For the text-containing cell, return its midpoint in [x, y] coordinate format. 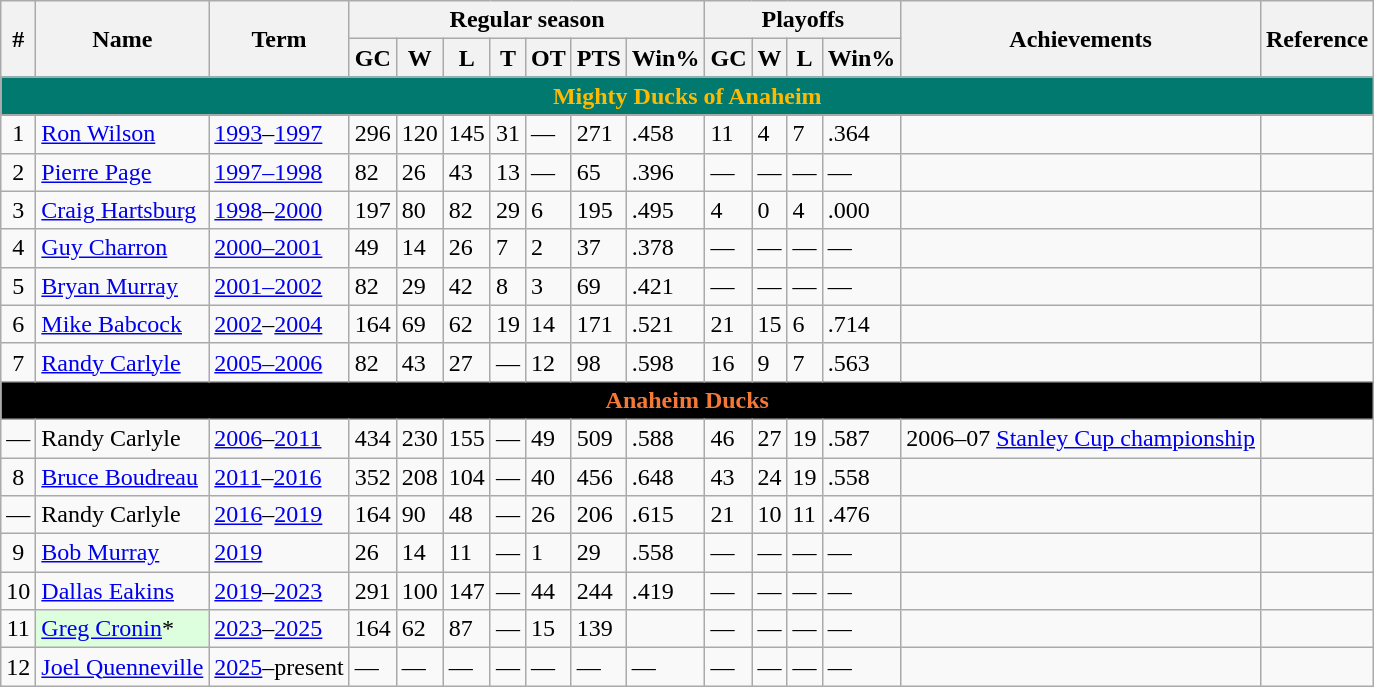
2025–present [279, 667]
24 [770, 477]
230 [420, 438]
Achievements [1081, 39]
.615 [666, 515]
.476 [862, 515]
434 [372, 438]
Bruce Boudreau [122, 477]
.000 [862, 210]
1993–1997 [279, 134]
.563 [862, 362]
Greg Cronin* [122, 629]
.419 [666, 591]
Mighty Ducks of Anaheim [688, 96]
Pierre Page [122, 172]
.714 [862, 324]
2019–2023 [279, 591]
244 [598, 591]
31 [508, 134]
OT [548, 58]
5 [18, 286]
291 [372, 591]
139 [598, 629]
40 [548, 477]
T [508, 58]
2023–2025 [279, 629]
.588 [666, 438]
Ron Wilson [122, 134]
98 [598, 362]
.495 [666, 210]
Reference [1316, 39]
Playoffs [803, 20]
2002–2004 [279, 324]
37 [598, 248]
Bryan Murray [122, 286]
Dallas Eakins [122, 591]
208 [420, 477]
2005–2006 [279, 362]
195 [598, 210]
2001–2002 [279, 286]
.587 [862, 438]
509 [598, 438]
456 [598, 477]
44 [548, 591]
145 [466, 134]
80 [420, 210]
155 [466, 438]
.396 [666, 172]
2006–2011 [279, 438]
90 [420, 515]
1997–1998 [279, 172]
2019 [279, 553]
120 [420, 134]
.364 [862, 134]
48 [466, 515]
.521 [666, 324]
171 [598, 324]
2000–2001 [279, 248]
352 [372, 477]
206 [598, 515]
Regular season [527, 20]
Joel Quenneville [122, 667]
65 [598, 172]
16 [728, 362]
87 [466, 629]
42 [466, 286]
# [18, 39]
147 [466, 591]
.458 [666, 134]
2006–07 Stanley Cup championship [1081, 438]
104 [466, 477]
Bob Murray [122, 553]
.378 [666, 248]
1998–2000 [279, 210]
Anaheim Ducks [688, 400]
271 [598, 134]
46 [728, 438]
13 [508, 172]
2016–2019 [279, 515]
0 [770, 210]
100 [420, 591]
Name [122, 39]
PTS [598, 58]
.421 [666, 286]
Guy Charron [122, 248]
2011–2016 [279, 477]
.598 [666, 362]
Term [279, 39]
Craig Hartsburg [122, 210]
Mike Babcock [122, 324]
.648 [666, 477]
197 [372, 210]
296 [372, 134]
